Extract the (x, y) coordinate from the center of the cell holding the provided text.  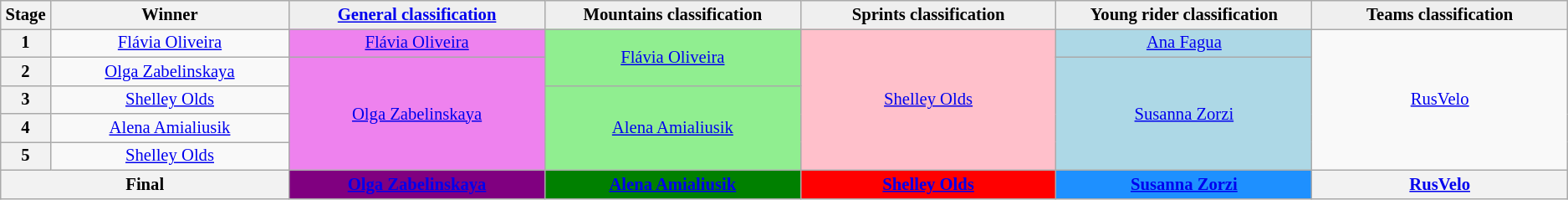
Ana Fagua (1184, 43)
Teams classification (1440, 14)
Young rider classification (1184, 14)
Mountains classification (672, 14)
Final (146, 184)
3 (26, 100)
Stage (26, 14)
5 (26, 156)
2 (26, 71)
Winner (169, 14)
General classification (417, 14)
4 (26, 128)
1 (26, 43)
Sprints classification (928, 14)
